From the cell containing the given text, extract its center point as (x, y) coordinate. 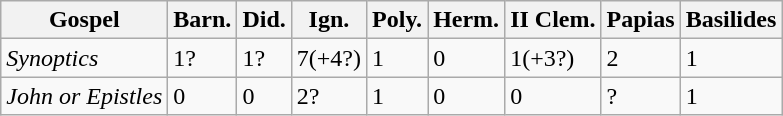
? (640, 96)
2 (640, 58)
1(+3?) (553, 58)
Poly. (398, 20)
II Clem. (553, 20)
Gospel (84, 20)
Did. (264, 20)
Herm. (466, 20)
Papias (640, 20)
Basilides (731, 20)
Synoptics (84, 58)
Ign. (328, 20)
7(+4?) (328, 58)
John or Epistles (84, 96)
Barn. (202, 20)
2? (328, 96)
